Extract the (X, Y) coordinate from the center of the cell holding the provided text.  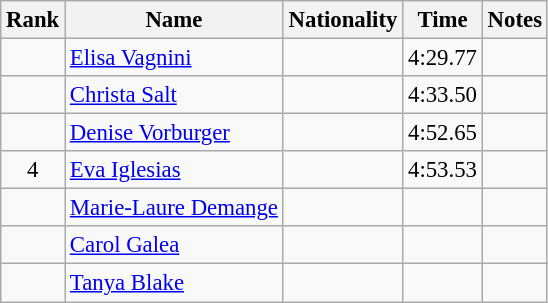
Notes (514, 20)
4:52.65 (443, 133)
Denise Vorburger (174, 133)
Time (443, 20)
4:53.53 (443, 170)
Nationality (342, 20)
Elisa Vagnini (174, 58)
4:29.77 (443, 58)
Rank (33, 20)
Carol Galea (174, 245)
4 (33, 170)
Eva Iglesias (174, 170)
Christa Salt (174, 95)
Tanya Blake (174, 283)
Name (174, 20)
Marie-Laure Demange (174, 208)
4:33.50 (443, 95)
